Return (x, y) of the center of cell containing provided text 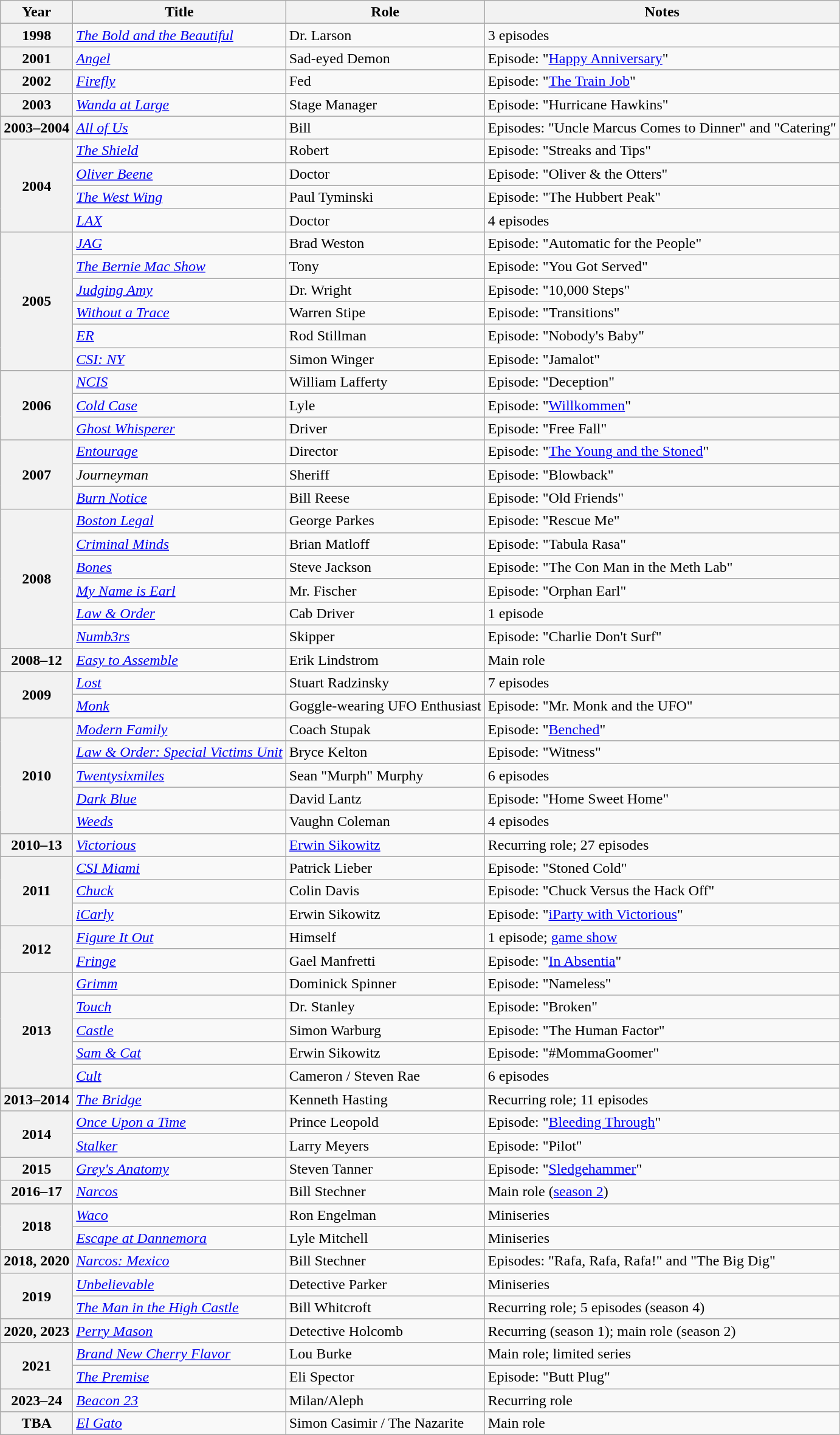
1998 (36, 35)
Kenneth Hasting (385, 1099)
Coach Stupak (385, 729)
Grey's Anatomy (179, 1169)
Dr. Stanley (385, 1007)
Twentysixmiles (179, 776)
2002 (36, 81)
Episode: "Bleeding Through" (662, 1123)
Steve Jackson (385, 567)
Escape at Dannemora (179, 1238)
Notes (662, 12)
Bryce Kelton (385, 752)
Episode: "Hurricane Hawkins" (662, 105)
Recurring role; 27 episodes (662, 845)
Fed (385, 81)
2013–2014 (36, 1099)
2020, 2023 (36, 1330)
Castle (179, 1030)
Modern Family (179, 729)
Warren Stipe (385, 313)
Colin Davis (385, 891)
Episode: "Benched" (662, 729)
Episode: "Automatic for the People" (662, 243)
Director (385, 452)
Episode: "Nobody's Baby" (662, 336)
Episode: "Orphan Earl" (662, 590)
Lyle Mitchell (385, 1238)
2010 (36, 776)
Journeyman (179, 475)
CSI Miami (179, 868)
2021 (36, 1365)
Narcos: Mexico (179, 1261)
Cab Driver (385, 613)
Episode: "Butt Plug" (662, 1377)
Title (179, 12)
Driver (385, 428)
Main role; limited series (662, 1354)
Lou Burke (385, 1354)
Patrick Lieber (385, 868)
Episode: "Happy Anniversary" (662, 58)
Simon Warburg (385, 1030)
2008 (36, 579)
The Bernie Mac Show (179, 266)
JAG (179, 243)
Figure It Out (179, 937)
Episode: "Willkommen" (662, 405)
Episode: "Transitions" (662, 313)
Angel (179, 58)
Episode: "Pilot" (662, 1146)
2013 (36, 1030)
Waco (179, 1215)
Main role (season 2) (662, 1192)
The West Wing (179, 197)
Episode: "Chuck Versus the Hack Off" (662, 891)
Episode: "The Human Factor" (662, 1030)
Steven Tanner (385, 1169)
Episode: "10,000 Steps" (662, 290)
Episode: "Oliver & the Otters" (662, 174)
Goggle-wearing UFO Enthusiast (385, 706)
Lost (179, 683)
The Shield (179, 151)
Episode: "Mr. Monk and the UFO" (662, 706)
Brian Matloff (385, 544)
Bones (179, 567)
My Name is Earl (179, 590)
Prince Leopold (385, 1123)
Cold Case (179, 405)
Perry Mason (179, 1330)
Episode: "The Train Job" (662, 81)
Erik Lindstrom (385, 659)
Episode: "Deception" (662, 382)
Judging Amy (179, 290)
Grimm (179, 983)
Brad Weston (385, 243)
The Bold and the Beautiful (179, 35)
Dominick Spinner (385, 983)
Episode: "The Con Man in the Meth Lab" (662, 567)
All of Us (179, 128)
Monk (179, 706)
David Lantz (385, 799)
Episode: "You Got Served" (662, 266)
2003 (36, 105)
Recurring role (662, 1400)
Episode: "Witness" (662, 752)
Detective Parker (385, 1284)
Episode: "Old Friends" (662, 498)
2011 (36, 891)
Burn Notice (179, 498)
Criminal Minds (179, 544)
Victorious (179, 845)
2018 (36, 1227)
Recurring role; 11 episodes (662, 1099)
Oliver Beene (179, 174)
Episode: "Nameless" (662, 983)
Dr. Wright (385, 290)
Simon Casimir / The Nazarite (385, 1423)
2012 (36, 949)
Stalker (179, 1146)
Beacon 23 (179, 1400)
Wanda at Large (179, 105)
Bill Reese (385, 498)
Without a Trace (179, 313)
Boston Legal (179, 521)
Skipper (385, 636)
1 episode (662, 613)
Law & Order (179, 613)
Himself (385, 937)
Episode: "Tabula Rasa" (662, 544)
Year (36, 12)
Chuck (179, 891)
Tony (385, 266)
Episodes: "Rafa, Rafa, Rafa!" and "The Big Dig" (662, 1261)
2018, 2020 (36, 1261)
2008–12 (36, 659)
2005 (36, 301)
Episode: "Stoned Cold" (662, 868)
TBA (36, 1423)
CSI: NY (179, 359)
Firefly (179, 81)
ER (179, 336)
3 episodes (662, 35)
2010–13 (36, 845)
Unbelievable (179, 1284)
Detective Holcomb (385, 1330)
Ghost Whisperer (179, 428)
Episode: "Broken" (662, 1007)
Numb3rs (179, 636)
2023–24 (36, 1400)
Law & Order: Special Victims Unit (179, 752)
2001 (36, 58)
Fringe (179, 960)
Episode: "In Absentia" (662, 960)
Sam & Cat (179, 1053)
Brand New Cherry Flavor (179, 1354)
Episode: "Streaks and Tips" (662, 151)
Episode: "Home Sweet Home" (662, 799)
NCIS (179, 382)
Cameron / Steven Rae (385, 1076)
Episodes: "Uncle Marcus Comes to Dinner" and "Catering" (662, 128)
Episode: "Jamalot" (662, 359)
Episode: "Sledgehammer" (662, 1169)
Cult (179, 1076)
Episode: "Rescue Me" (662, 521)
Recurring role; 5 episodes (season 4) (662, 1307)
Bill (385, 128)
Larry Meyers (385, 1146)
Ron Engelman (385, 1215)
Sean "Murph" Murphy (385, 776)
Lyle (385, 405)
Gael Manfretti (385, 960)
Simon Winger (385, 359)
The Man in the High Castle (179, 1307)
2019 (36, 1296)
George Parkes (385, 521)
Entourage (179, 452)
2004 (36, 185)
Stuart Radzinsky (385, 683)
Stage Manager (385, 105)
2016–17 (36, 1192)
William Lafferty (385, 382)
2006 (36, 405)
LAX (179, 220)
Touch (179, 1007)
2009 (36, 695)
Milan/Aleph (385, 1400)
Rod Stillman (385, 336)
iCarly (179, 914)
Vaughn Coleman (385, 822)
Eli Spector (385, 1377)
2007 (36, 475)
2003–2004 (36, 128)
1 episode; game show (662, 937)
Sad-eyed Demon (385, 58)
Episode: "The Young and the Stoned" (662, 452)
The Bridge (179, 1099)
Episode: "Free Fall" (662, 428)
Sheriff (385, 475)
Easy to Assemble (179, 659)
Mr. Fischer (385, 590)
El Gato (179, 1423)
Role (385, 12)
Bill Whitcroft (385, 1307)
7 episodes (662, 683)
Robert (385, 151)
Recurring (season 1); main role (season 2) (662, 1330)
Episode: "Blowback" (662, 475)
Dr. Larson (385, 35)
Episode: "The Hubbert Peak" (662, 197)
Paul Tyminski (385, 197)
Episode: "iParty with Victorious" (662, 914)
Narcos (179, 1192)
2015 (36, 1169)
Once Upon a Time (179, 1123)
Episode: "#MommaGoomer" (662, 1053)
Episode: "Charlie Don't Surf" (662, 636)
Dark Blue (179, 799)
2014 (36, 1134)
The Premise (179, 1377)
Weeds (179, 822)
